Return the [x, y] coordinate for the center point of the cell that contains the specified text.  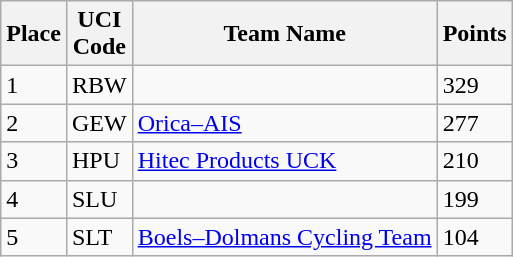
SLU [99, 199]
Hitec Products UCK [284, 161]
Orica–AIS [284, 123]
Boels–Dolmans Cycling Team [284, 237]
199 [474, 199]
Place [34, 34]
GEW [99, 123]
3 [34, 161]
Team Name [284, 34]
210 [474, 161]
104 [474, 237]
1 [34, 85]
2 [34, 123]
Points [474, 34]
5 [34, 237]
HPU [99, 161]
RBW [99, 85]
277 [474, 123]
SLT [99, 237]
329 [474, 85]
UCICode [99, 34]
4 [34, 199]
